Determine the (x, y) coordinate at the center of the cell enclosing the given text.  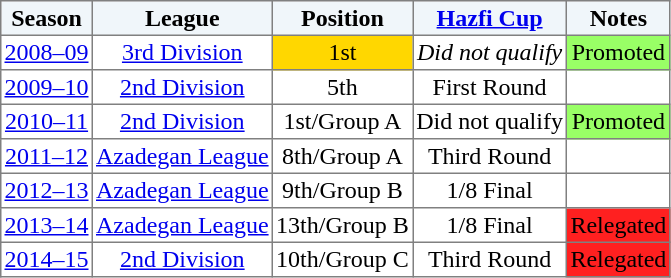
League (182, 18)
2012–13 (47, 190)
2013–14 (47, 225)
Season (47, 18)
9th/Group B (342, 190)
2011–12 (47, 156)
5th (342, 87)
2008–09 (47, 52)
Position (342, 18)
10th/Group C (342, 259)
2014–15 (47, 259)
Notes (618, 18)
Hazfi Cup (489, 18)
3rd Division (182, 52)
1st (342, 52)
1st/Group A (342, 121)
8th/Group A (342, 156)
2010–11 (47, 121)
First Round (489, 87)
13th/Group B (342, 225)
2009–10 (47, 87)
